Identify which cell holds the provided text, then report its [X, Y] central coordinate. 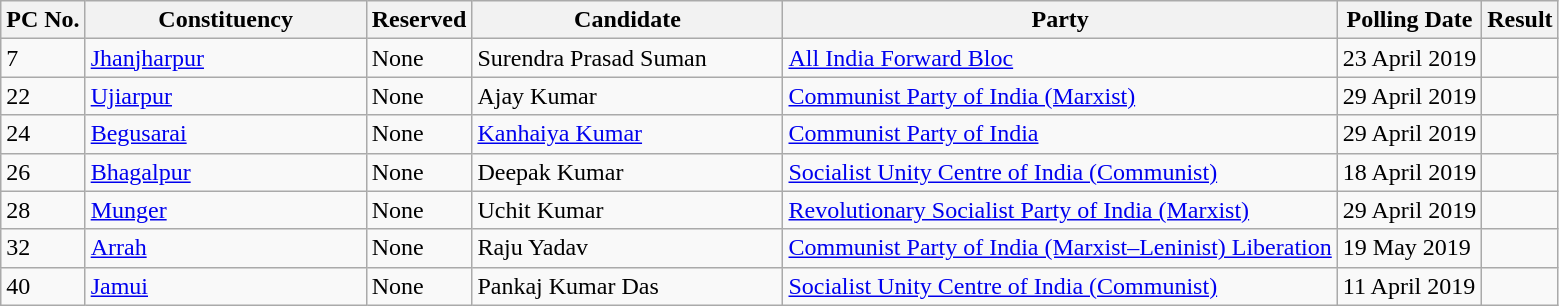
Constituency [226, 20]
Kanhaiya Kumar [628, 134]
Arrah [226, 248]
24 [43, 134]
Result [1520, 20]
Bhagalpur [226, 172]
Raju Yadav [628, 248]
32 [43, 248]
22 [43, 96]
28 [43, 210]
Deepak Kumar [628, 172]
11 April 2019 [1409, 286]
Party [1060, 20]
All India Forward Bloc [1060, 58]
Munger [226, 210]
40 [43, 286]
Reserved [419, 20]
18 April 2019 [1409, 172]
Jamui [226, 286]
Begusarai [226, 134]
Polling Date [1409, 20]
Ajay Kumar [628, 96]
Jhanjharpur [226, 58]
PC No. [43, 20]
23 April 2019 [1409, 58]
26 [43, 172]
7 [43, 58]
Revolutionary Socialist Party of India (Marxist) [1060, 210]
Surendra Prasad Suman [628, 58]
Communist Party of India (Marxist–Leninist) Liberation [1060, 248]
Pankaj Kumar Das [628, 286]
Candidate [628, 20]
Uchit Kumar [628, 210]
19 May 2019 [1409, 248]
Communist Party of India [1060, 134]
Ujiarpur [226, 96]
Communist Party of India (Marxist) [1060, 96]
